Detect which cell encompasses the target text, then output its (X, Y) center coordinate. 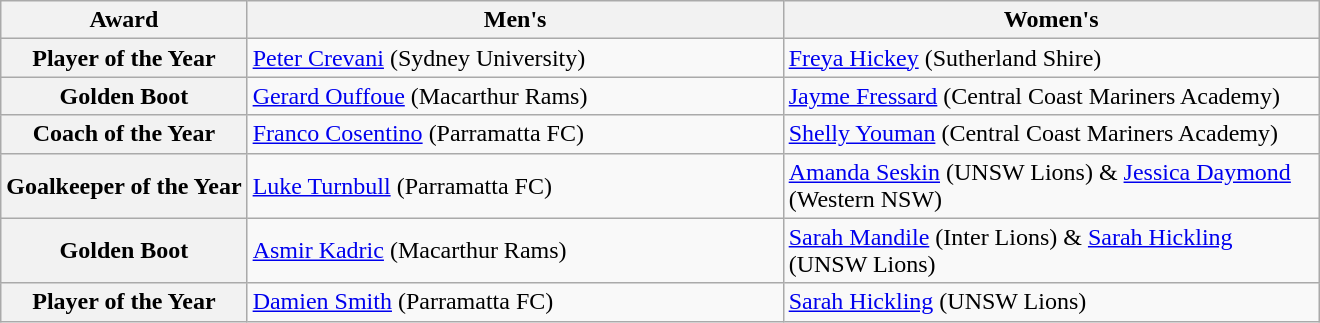
Freya Hickey (Sutherland Shire) (1051, 58)
Goalkeeper of the Year (124, 186)
Franco Cosentino (Parramatta FC) (515, 134)
Women's (1051, 20)
Amanda Seskin (UNSW Lions) & Jessica Daymond (Western NSW) (1051, 186)
Gerard Ouffoue (Macarthur Rams) (515, 96)
Shelly Youman (Central Coast Mariners Academy) (1051, 134)
Jayme Fressard (Central Coast Mariners Academy) (1051, 96)
Asmir Kadric (Macarthur Rams) (515, 250)
Peter Crevani (Sydney University) (515, 58)
Coach of the Year (124, 134)
Sarah Mandile (Inter Lions) & Sarah Hickling (UNSW Lions) (1051, 250)
Luke Turnbull (Parramatta FC) (515, 186)
Award (124, 20)
Damien Smith (Parramatta FC) (515, 302)
Sarah Hickling (UNSW Lions) (1051, 302)
Men's (515, 20)
